Output the (X, Y) coordinate of the center of the cell containing the given text.  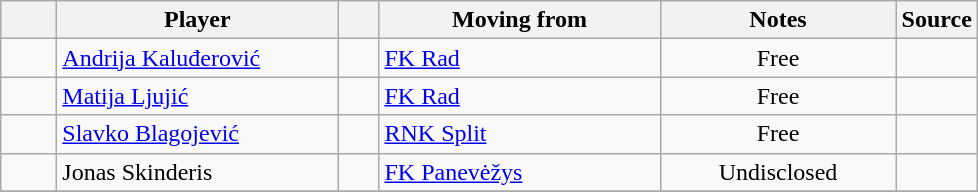
Andrija Kaluđerović (198, 58)
RNK Split (520, 134)
Player (198, 20)
Matija Ljujić (198, 96)
Jonas Skinderis (198, 172)
Source (936, 20)
Notes (778, 20)
FK Panevėžys (520, 172)
Slavko Blagojević (198, 134)
Undisclosed (778, 172)
Moving from (520, 20)
